Return the [X, Y] coordinate for the center point of the cell that contains the specified text.  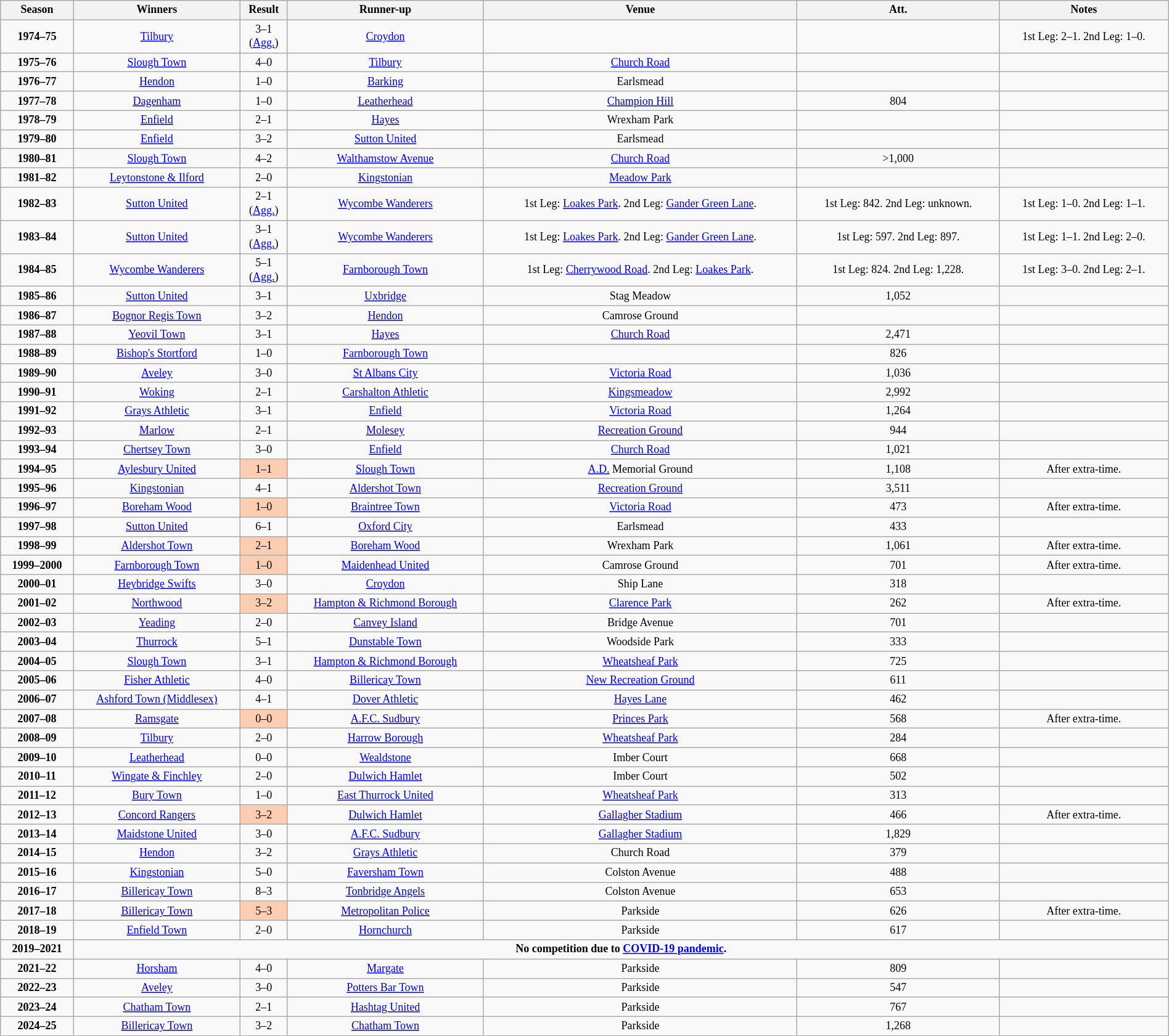
4–2 [264, 158]
Metropolitan Police [385, 911]
2005–06 [37, 680]
>1,000 [898, 158]
Venue [640, 10]
767 [898, 1007]
568 [898, 719]
2000–01 [37, 584]
1986–87 [37, 316]
5–0 [264, 873]
1st Leg: 2–1. 2nd Leg: 1–0. [1084, 36]
2,992 [898, 392]
2017–18 [37, 911]
Ramsgate [157, 719]
809 [898, 969]
2016–17 [37, 891]
Enfield Town [157, 929]
5–1 [264, 642]
1,021 [898, 450]
Dunstable Town [385, 642]
Heybridge Swifts [157, 584]
2022–23 [37, 987]
1st Leg: 597. 2nd Leg: 897. [898, 237]
2010–11 [37, 777]
2024–25 [37, 1026]
2–1(Agg.) [264, 204]
1st Leg: 1–1. 2nd Leg: 2–0. [1084, 237]
2009–10 [37, 757]
1990–91 [37, 392]
No competition due to COVID-19 pandemic. [621, 949]
2008–09 [37, 738]
Bury Town [157, 795]
6–1 [264, 526]
Chertsey Town [157, 450]
1989–90 [37, 373]
1978–79 [37, 120]
1984–85 [37, 270]
1998–99 [37, 546]
1974–75 [37, 36]
Leytonstone & Ilford [157, 177]
Dagenham [157, 101]
488 [898, 873]
Stag Meadow [640, 296]
617 [898, 929]
Winners [157, 10]
1st Leg: Cherrywood Road. 2nd Leg: Loakes Park. [640, 270]
Marlow [157, 430]
284 [898, 738]
5–3 [264, 911]
Molesey [385, 430]
1–1 [264, 468]
Horsham [157, 969]
1981–82 [37, 177]
Concord Rangers [157, 815]
Result [264, 10]
626 [898, 911]
Woking [157, 392]
2023–24 [37, 1007]
1,268 [898, 1026]
262 [898, 604]
1976–77 [37, 81]
1982–83 [37, 204]
1,052 [898, 296]
944 [898, 430]
433 [898, 526]
Uxbridge [385, 296]
Walthamstow Avenue [385, 158]
Season [37, 10]
Tonbridge Angels [385, 891]
2012–13 [37, 815]
1993–94 [37, 450]
1979–80 [37, 139]
Braintree Town [385, 508]
Dover Athletic [385, 699]
1991–92 [37, 412]
Princes Park [640, 719]
1983–84 [37, 237]
Canvey Island [385, 622]
2004–05 [37, 661]
Yeovil Town [157, 334]
East Thurrock United [385, 795]
Meadow Park [640, 177]
St Albans City [385, 373]
New Recreation Ground [640, 680]
Runner-up [385, 10]
2007–08 [37, 719]
333 [898, 642]
Hornchurch [385, 929]
2015–16 [37, 873]
473 [898, 508]
5–1(Agg.) [264, 270]
Potters Bar Town [385, 987]
2006–07 [37, 699]
2018–19 [37, 929]
Att. [898, 10]
1,036 [898, 373]
2003–04 [37, 642]
1980–81 [37, 158]
1,829 [898, 834]
466 [898, 815]
Wealdstone [385, 757]
Clarence Park [640, 604]
1977–78 [37, 101]
1985–86 [37, 296]
1995–96 [37, 488]
1st Leg: 3–0. 2nd Leg: 2–1. [1084, 270]
826 [898, 354]
2013–14 [37, 834]
Woodside Park [640, 642]
Wingate & Finchley [157, 777]
Aylesbury United [157, 468]
Bishop's Stortford [157, 354]
Carshalton Athletic [385, 392]
Maidstone United [157, 834]
1,264 [898, 412]
1996–97 [37, 508]
Maidenhead United [385, 565]
1999–2000 [37, 565]
Hayes Lane [640, 699]
Harrow Borough [385, 738]
668 [898, 757]
Faversham Town [385, 873]
Northwood [157, 604]
1992–93 [37, 430]
1st Leg: 824. 2nd Leg: 1,228. [898, 270]
1st Leg: 842. 2nd Leg: unknown. [898, 204]
2001–02 [37, 604]
1987–88 [37, 334]
2002–03 [37, 622]
Margate [385, 969]
Champion Hill [640, 101]
547 [898, 987]
725 [898, 661]
1988–89 [37, 354]
1975–76 [37, 63]
379 [898, 853]
Oxford City [385, 526]
653 [898, 891]
462 [898, 699]
A.D. Memorial Ground [640, 468]
Ship Lane [640, 584]
Ashford Town (Middlesex) [157, 699]
611 [898, 680]
Kingsmeadow [640, 392]
1st Leg: 1–0. 2nd Leg: 1–1. [1084, 204]
1997–98 [37, 526]
2021–22 [37, 969]
1,108 [898, 468]
Fisher Athletic [157, 680]
Notes [1084, 10]
Yeading [157, 622]
318 [898, 584]
2019–2021 [37, 949]
313 [898, 795]
1994–95 [37, 468]
Barking [385, 81]
2011–12 [37, 795]
804 [898, 101]
1,061 [898, 546]
Bridge Avenue [640, 622]
Hashtag United [385, 1007]
3,511 [898, 488]
2,471 [898, 334]
Thurrock [157, 642]
2014–15 [37, 853]
502 [898, 777]
Bognor Regis Town [157, 316]
8–3 [264, 891]
